Extract the (X, Y) coordinate from the center of the cell holding the provided text.  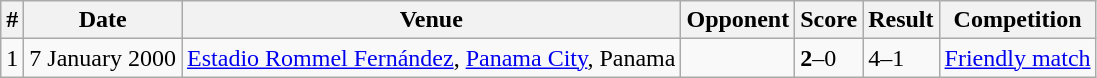
Estadio Rommel Fernández, Panama City, Panama (432, 58)
Venue (432, 20)
Friendly match (1018, 58)
Date (103, 20)
Competition (1018, 20)
Score (829, 20)
Result (901, 20)
1 (12, 58)
# (12, 20)
4–1 (901, 58)
2–0 (829, 58)
Opponent (738, 20)
7 January 2000 (103, 58)
